Return the (x, y) coordinate for the center point of the cell that contains the specified text.  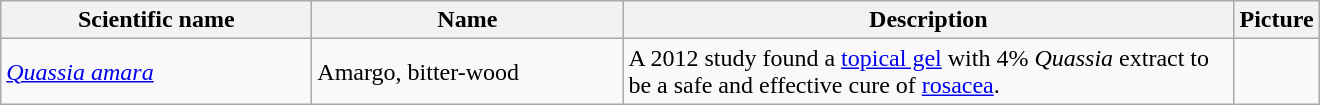
Picture (1276, 20)
A 2012 study found a topical gel with 4% Quassia extract to be a safe and effective cure of rosacea. (928, 72)
Name (468, 20)
Quassia amara (156, 72)
Description (928, 20)
Amargo, bitter-wood (468, 72)
Scientific name (156, 20)
